Return the (X, Y) coordinate for the center point of the cell that contains the specified text.  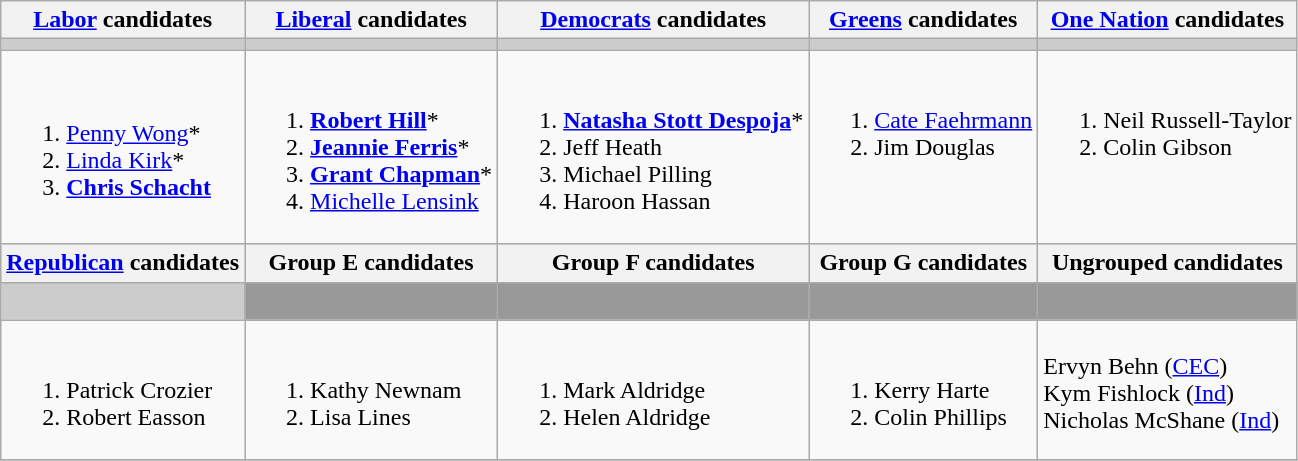
Neil Russell-TaylorColin Gibson (1168, 147)
Republican candidates (123, 263)
Cate FaehrmannJim Douglas (924, 147)
Robert Hill*Jeannie Ferris*Grant Chapman*Michelle Lensink (372, 147)
Natasha Stott Despoja*Jeff HeathMichael PillingHaroon Hassan (654, 147)
Group E candidates (372, 263)
Ungrouped candidates (1168, 263)
Kerry HarteColin Phillips (924, 390)
Liberal candidates (372, 20)
Group F candidates (654, 263)
Mark AldridgeHelen Aldridge (654, 390)
Kathy NewnamLisa Lines (372, 390)
Ervyn Behn (CEC) Kym Fishlock (Ind) Nicholas McShane (Ind) (1168, 390)
Penny Wong*Linda Kirk*Chris Schacht (123, 147)
Patrick CrozierRobert Easson (123, 390)
Greens candidates (924, 20)
Democrats candidates (654, 20)
Group G candidates (924, 263)
One Nation candidates (1168, 20)
Labor candidates (123, 20)
